For the text-containing cell, return its midpoint in [x, y] coordinate format. 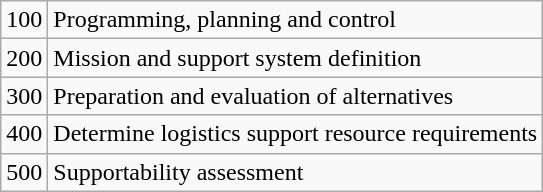
Supportability assessment [296, 172]
Programming, planning and control [296, 20]
100 [24, 20]
Preparation and evaluation of alternatives [296, 96]
300 [24, 96]
400 [24, 134]
200 [24, 58]
Mission and support system definition [296, 58]
500 [24, 172]
Determine logistics support resource requirements [296, 134]
